For the text-containing cell, return its midpoint in (x, y) coordinate format. 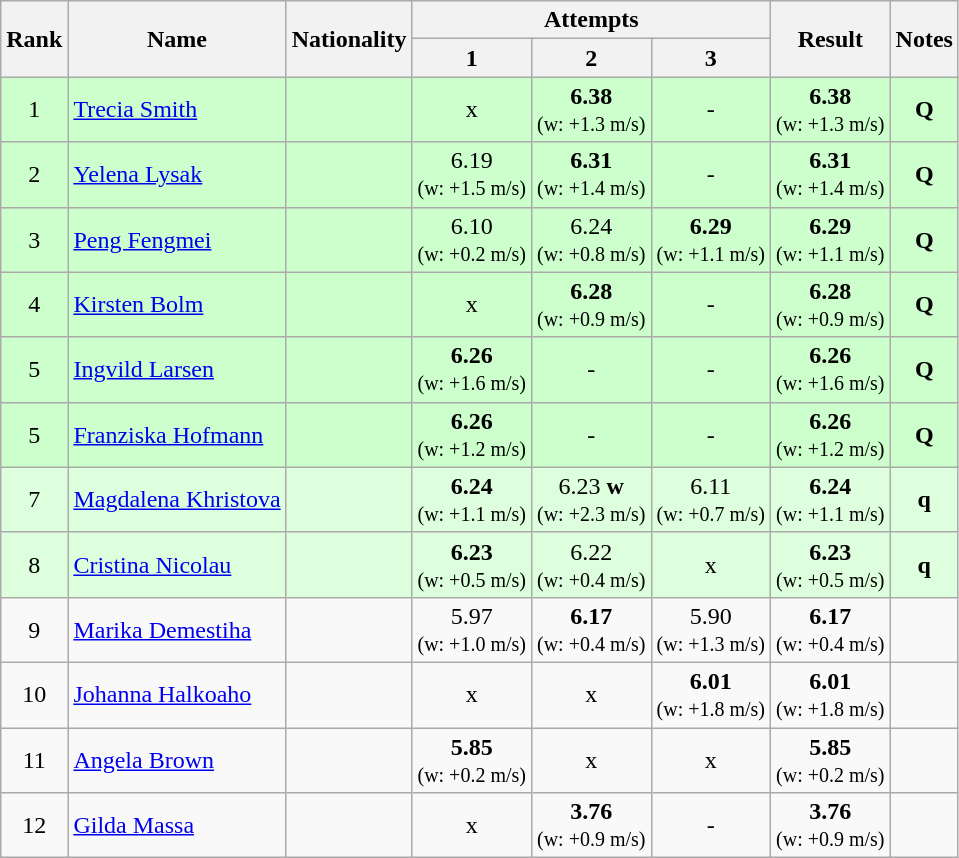
6.19(w: +1.5 m/s) (472, 174)
3.76(w: +0.9 m/s) (591, 826)
6.10(w: +0.2 m/s) (472, 240)
6.11(w: +0.7 m/s) (711, 500)
Notes (924, 39)
Trecia Smith (177, 110)
Ingvild Larsen (177, 370)
6.38 (w: +1.3 m/s) (831, 110)
Kirsten Bolm (177, 304)
Marika Demestiha (177, 630)
6.17 (w: +0.4 m/s) (831, 630)
12 (34, 826)
6.26 (w: +1.6 m/s) (831, 370)
6.31(w: +1.4 m/s) (591, 174)
6.31 (w: +1.4 m/s) (831, 174)
6.23(w: +0.5 m/s) (472, 564)
6.29(w: +1.1 m/s) (711, 240)
6.28(w: +0.9 m/s) (591, 304)
6.24 (w: +1.1 m/s) (831, 500)
Angela Brown (177, 760)
Peng Fengmei (177, 240)
Johanna Halkoaho (177, 694)
6.38(w: +1.3 m/s) (591, 110)
6.26(w: +1.6 m/s) (472, 370)
Franziska Hofmann (177, 434)
Result (831, 39)
11 (34, 760)
6.17(w: +0.4 m/s) (591, 630)
9 (34, 630)
6.24(w: +0.8 m/s) (591, 240)
6.23 w (w: +2.3 m/s) (591, 500)
6.24(w: +1.1 m/s) (472, 500)
6.26 (w: +1.2 m/s) (831, 434)
8 (34, 564)
6.29 (w: +1.1 m/s) (831, 240)
Magdalena Khristova (177, 500)
5.85 (w: +0.2 m/s) (831, 760)
5.85(w: +0.2 m/s) (472, 760)
Attempts (592, 20)
Gilda Massa (177, 826)
10 (34, 694)
Rank (34, 39)
6.01(w: +1.8 m/s) (711, 694)
6.26(w: +1.2 m/s) (472, 434)
Cristina Nicolau (177, 564)
4 (34, 304)
5.97(w: +1.0 m/s) (472, 630)
7 (34, 500)
6.01 (w: +1.8 m/s) (831, 694)
Name (177, 39)
6.28 (w: +0.9 m/s) (831, 304)
Nationality (349, 39)
Yelena Lysak (177, 174)
5.90(w: +1.3 m/s) (711, 630)
3.76 (w: +0.9 m/s) (831, 826)
6.22(w: +0.4 m/s) (591, 564)
6.23 (w: +0.5 m/s) (831, 564)
